Provide the (X, Y) coordinate of the cell's center where the given text is located.  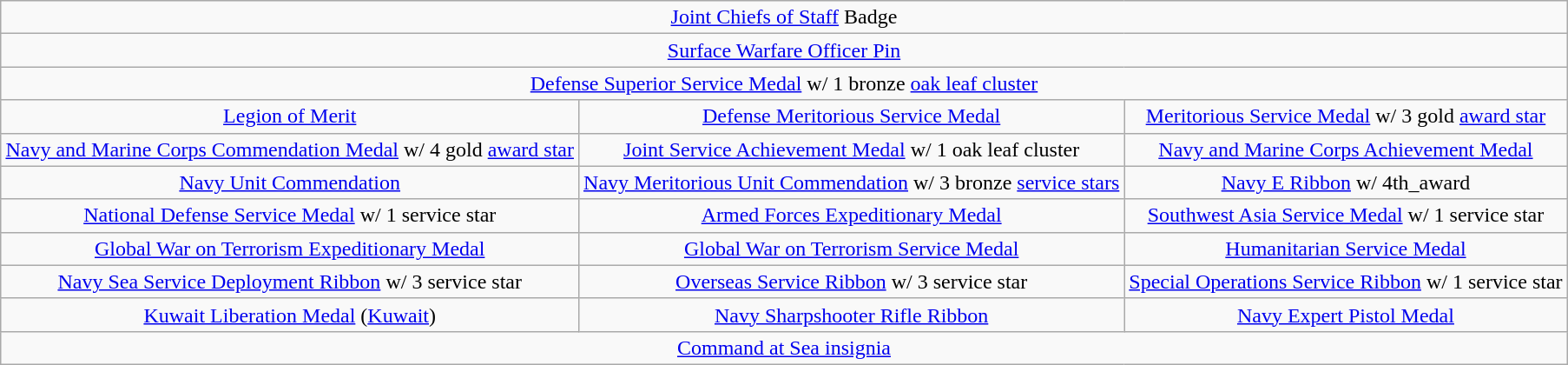
Defense Superior Service Medal w/ 1 bronze oak leaf cluster (784, 83)
Kuwait Liberation Medal (Kuwait) (290, 315)
Southwest Asia Service Medal w/ 1 service star (1346, 216)
Command at Sea insignia (784, 348)
Navy Sea Service Deployment Ribbon w/ 3 service star (290, 282)
National Defense Service Medal w/ 1 service star (290, 216)
Navy and Marine Corps Commendation Medal w/ 4 gold award star (290, 149)
Navy E Ribbon w/ 4th_award (1346, 182)
Armed Forces Expeditionary Medal (852, 216)
Surface Warfare Officer Pin (784, 50)
Overseas Service Ribbon w/ 3 service star (852, 282)
Navy and Marine Corps Achievement Medal (1346, 149)
Special Operations Service Ribbon w/ 1 service star (1346, 282)
Global War on Terrorism Expeditionary Medal (290, 249)
Navy Sharpshooter Rifle Ribbon (852, 315)
Navy Meritorious Unit Commendation w/ 3 bronze service stars (852, 182)
Humanitarian Service Medal (1346, 249)
Joint Chiefs of Staff Badge (784, 17)
Legion of Merit (290, 116)
Defense Meritorious Service Medal (852, 116)
Global War on Terrorism Service Medal (852, 249)
Meritorious Service Medal w/ 3 gold award star (1346, 116)
Navy Expert Pistol Medal (1346, 315)
Joint Service Achievement Medal w/ 1 oak leaf cluster (852, 149)
Navy Unit Commendation (290, 182)
